Capture the cell that displays the provided text and extract its (X, Y) central coordinate. 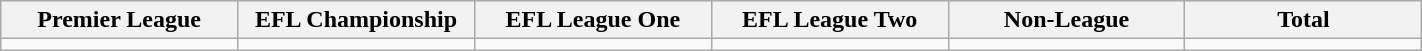
EFL Championship (356, 20)
Total (1304, 20)
Premier League (120, 20)
EFL League Two (830, 20)
Non-League (1066, 20)
EFL League One (592, 20)
